Search for the cell housing the specified text and yield its (x, y) center coordinate. 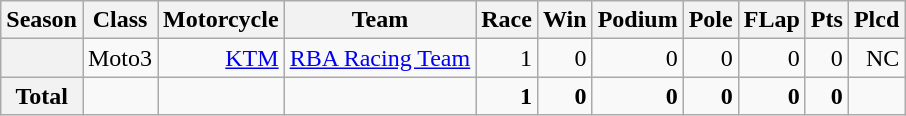
Motorcycle (222, 20)
Win (564, 20)
KTM (222, 58)
Plcd (876, 20)
RBA Racing Team (380, 58)
Season (42, 20)
Pole (710, 20)
Pts (826, 20)
Team (380, 20)
Total (42, 96)
Moto3 (120, 58)
Race (507, 20)
FLap (772, 20)
Class (120, 20)
NC (876, 58)
Podium (638, 20)
